Locate the cell with the specified text and output its (x, y) center coordinate. 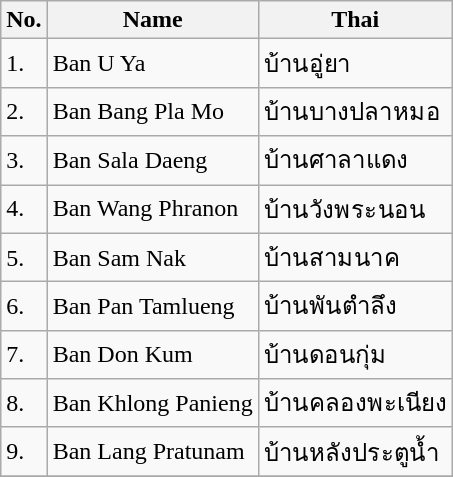
บ้านคลองพะเนียง (355, 404)
4. (24, 208)
บ้านศาลาแดง (355, 160)
บ้านสามนาค (355, 258)
Ban U Ya (152, 64)
บ้านพันตำลึง (355, 306)
Ban Khlong Panieng (152, 404)
2. (24, 112)
7. (24, 354)
Thai (355, 20)
9. (24, 452)
บ้านหลังประตูน้ำ (355, 452)
Ban Don Kum (152, 354)
Ban Sala Daeng (152, 160)
บ้านบางปลาหมอ (355, 112)
5. (24, 258)
8. (24, 404)
1. (24, 64)
Ban Bang Pla Mo (152, 112)
บ้านดอนกุ่ม (355, 354)
3. (24, 160)
Ban Wang Phranon (152, 208)
Ban Pan Tamlueng (152, 306)
Ban Sam Nak (152, 258)
Ban Lang Pratunam (152, 452)
6. (24, 306)
No. (24, 20)
Name (152, 20)
บ้านวังพระนอน (355, 208)
บ้านอู่ยา (355, 64)
